Output the (x, y) coordinate of the center of the cell containing the given text.  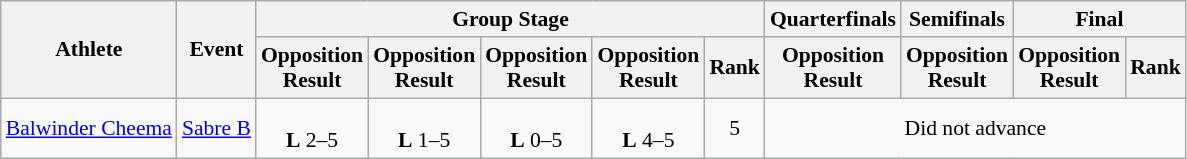
5 (734, 128)
Athlete (89, 50)
Sabre B (216, 128)
Semifinals (957, 19)
Final (1100, 19)
Group Stage (510, 19)
Did not advance (976, 128)
L 1–5 (424, 128)
Event (216, 50)
L 2–5 (312, 128)
L 0–5 (536, 128)
Quarterfinals (833, 19)
Balwinder Cheema (89, 128)
L 4–5 (648, 128)
